Capture the cell that displays the provided text and extract its [X, Y] central coordinate. 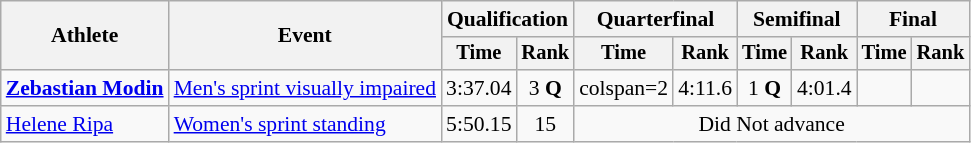
Did Not advance [772, 124]
Athlete [85, 36]
4:01.4 [824, 88]
Men's sprint visually impaired [305, 88]
3:37.04 [478, 88]
Final [913, 19]
5:50.15 [478, 124]
Zebastian Modin [85, 88]
Quarterfinal [656, 19]
15 [546, 124]
colspan=2 [624, 88]
Helene Ripa [85, 124]
Semifinal [797, 19]
3 Q [546, 88]
Women's sprint standing [305, 124]
4:11.6 [705, 88]
Qualification [508, 19]
1 Q [764, 88]
Event [305, 36]
